Return (X, Y) of the center of cell containing provided text 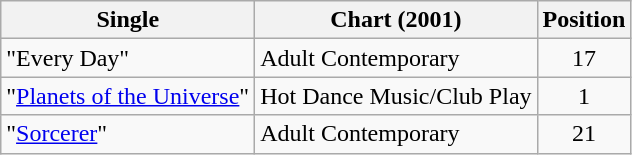
Chart (2001) (396, 20)
Position (584, 20)
Hot Dance Music/Club Play (396, 96)
"Every Day" (128, 58)
"Sorcerer" (128, 134)
Single (128, 20)
1 (584, 96)
"Planets of the Universe" (128, 96)
17 (584, 58)
21 (584, 134)
